Find where the given text appears and provide that cell's center as (x, y) coordinate. 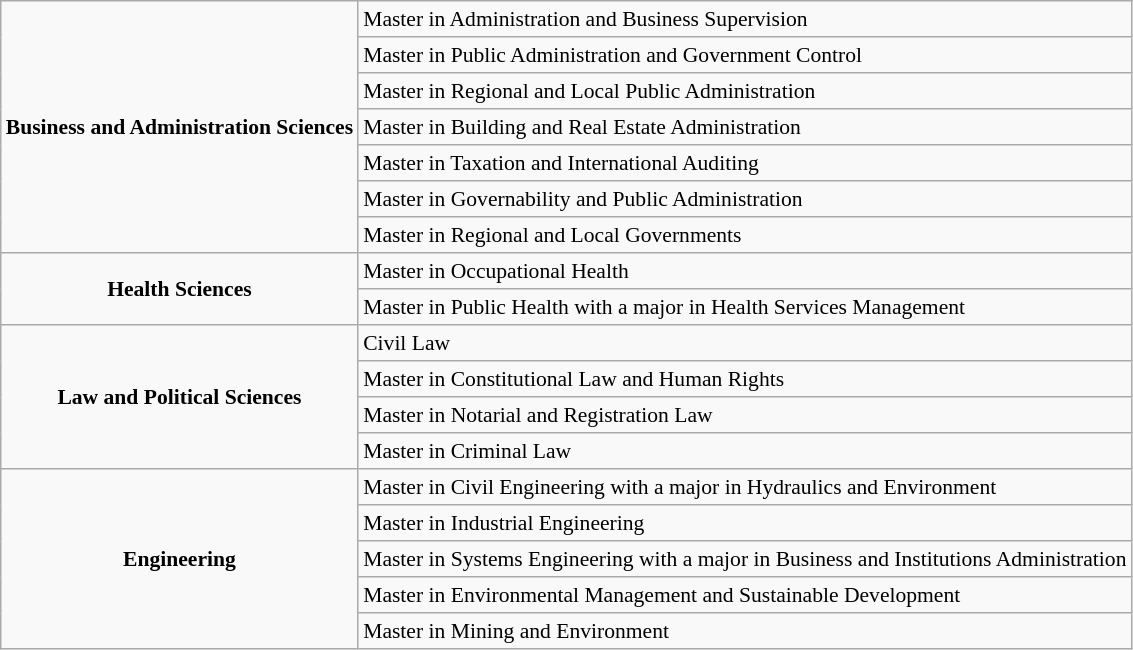
Master in Building and Real Estate Administration (744, 127)
Master in Civil Engineering with a major in Hydraulics and Environment (744, 487)
Business and Administration Sciences (180, 127)
Health Sciences (180, 289)
Master in Occupational Health (744, 271)
Master in Public Administration and Government Control (744, 55)
Law and Political Sciences (180, 397)
Master in Industrial Engineering (744, 523)
Master in Taxation and International Auditing (744, 163)
Master in Notarial and Registration Law (744, 415)
Master in Administration and Business Supervision (744, 19)
Master in Public Health with a major in Health Services Management (744, 307)
Master in Constitutional Law and Human Rights (744, 379)
Engineering (180, 559)
Master in Governability and Public Administration (744, 199)
Master in Regional and Local Public Administration (744, 91)
Master in Systems Engineering with a major in Business and Institutions Administration (744, 559)
Master in Criminal Law (744, 451)
Civil Law (744, 343)
Master in Mining and Environment (744, 632)
Master in Environmental Management and Sustainable Development (744, 596)
Master in Regional and Local Governments (744, 235)
